Pinpoint the cell where the given text exists, returning its (X, Y) midpoint coordinate. 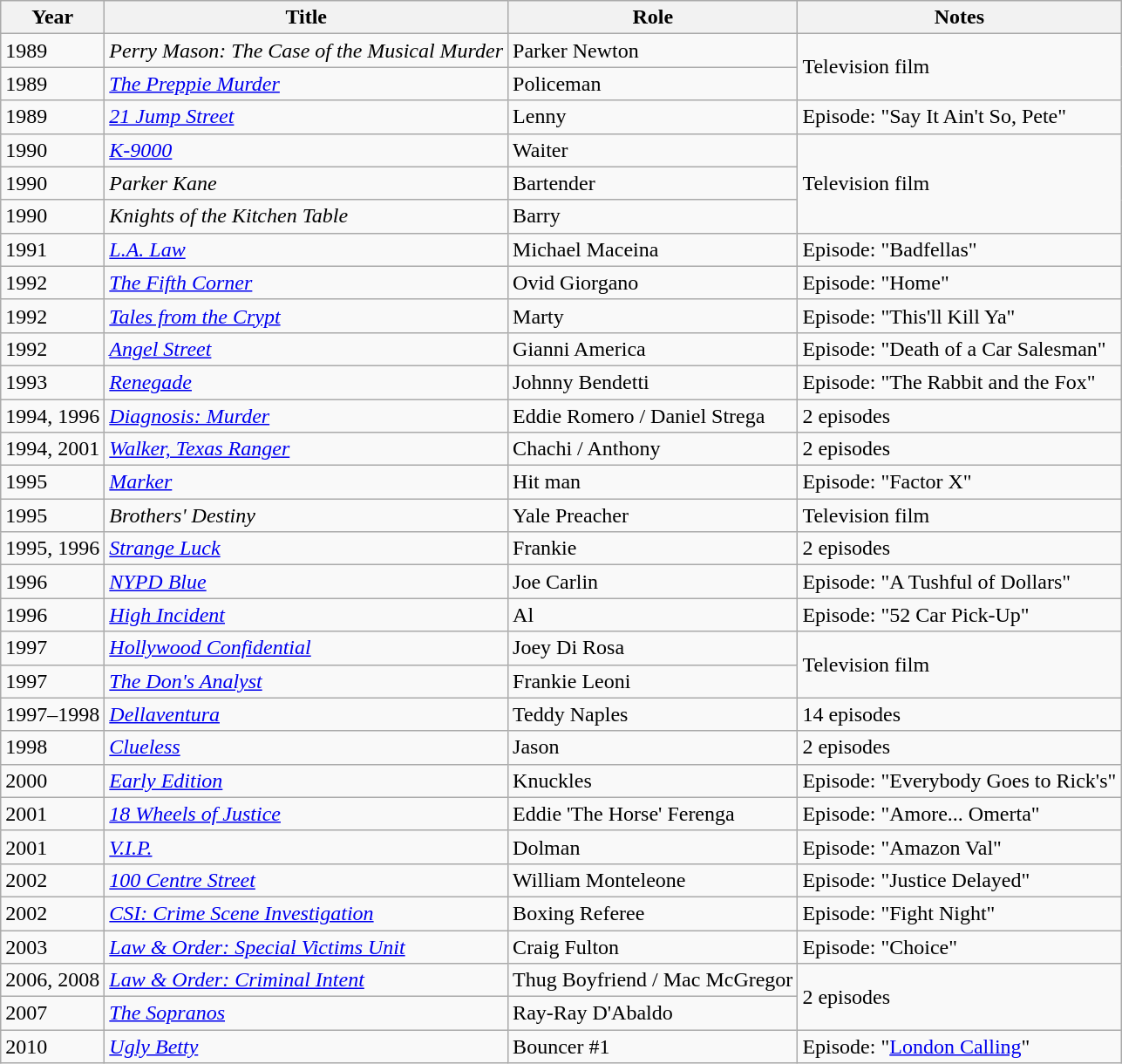
Episode: "A Tushful of Dollars" (959, 582)
Episode: "The Rabbit and the Fox" (959, 382)
2003 (52, 946)
Hit man (653, 482)
100 Centre Street (307, 880)
Frankie Leoni (653, 681)
Michael Maceina (653, 249)
The Sopranos (307, 1013)
Knights of the Kitchen Table (307, 216)
Episode: "Amore... Omerta" (959, 814)
Al (653, 615)
Boxing Referee (653, 913)
Episode: "Amazon Val" (959, 847)
Frankie (653, 549)
Walker, Texas Ranger (307, 449)
Bartender (653, 183)
Eddie 'The Horse' Ferenga (653, 814)
High Incident (307, 615)
1994, 1996 (52, 416)
Episode: "Say It Ain't So, Pete" (959, 117)
Episode: "Badfellas" (959, 249)
Law & Order: Special Victims Unit (307, 946)
Title (307, 17)
1997–1998 (52, 714)
Episode: "Death of a Car Salesman" (959, 349)
NYPD Blue (307, 582)
2007 (52, 1013)
Tales from the Crypt (307, 316)
2010 (52, 1047)
Diagnosis: Murder (307, 416)
Gianni America (653, 349)
Early Edition (307, 781)
Chachi / Anthony (653, 449)
2000 (52, 781)
Notes (959, 17)
Brothers' Destiny (307, 515)
Lenny (653, 117)
Dellaventura (307, 714)
Role (653, 17)
L.A. Law (307, 249)
The Don's Analyst (307, 681)
Episode: "London Calling" (959, 1047)
Year (52, 17)
Angel Street (307, 349)
William Monteleone (653, 880)
18 Wheels of Justice (307, 814)
Barry (653, 216)
Teddy Naples (653, 714)
1994, 2001 (52, 449)
Waiter (653, 150)
Bouncer #1 (653, 1047)
Parker Newton (653, 51)
Episode: "This'll Kill Ya" (959, 316)
Episode: "Justice Delayed" (959, 880)
1991 (52, 249)
V.I.P. (307, 847)
K-9000 (307, 150)
Jason (653, 747)
Ray-Ray D'Abaldo (653, 1013)
Strange Luck (307, 549)
The Preppie Murder (307, 84)
Clueless (307, 747)
Hollywood Confidential (307, 648)
Episode: "Fight Night" (959, 913)
Policeman (653, 84)
Marty (653, 316)
Ugly Betty (307, 1047)
1995, 1996 (52, 549)
1993 (52, 382)
1998 (52, 747)
Knuckles (653, 781)
Eddie Romero / Daniel Strega (653, 416)
Renegade (307, 382)
CSI: Crime Scene Investigation (307, 913)
Craig Fulton (653, 946)
21 Jump Street (307, 117)
Episode: "Home" (959, 283)
Joey Di Rosa (653, 648)
Joe Carlin (653, 582)
Episode: "Choice" (959, 946)
2006, 2008 (52, 980)
Law & Order: Criminal Intent (307, 980)
Yale Preacher (653, 515)
The Fifth Corner (307, 283)
Episode: "52 Car Pick-Up" (959, 615)
Marker (307, 482)
Ovid Giorgano (653, 283)
Johnny Bendetti (653, 382)
Perry Mason: The Case of the Musical Murder (307, 51)
Parker Kane (307, 183)
Thug Boyfriend / Mac McGregor (653, 980)
14 episodes (959, 714)
Episode: "Factor X" (959, 482)
Episode: "Everybody Goes to Rick's" (959, 781)
Dolman (653, 847)
